Scan for the cell matching the given text and deliver its [x, y] coordinate at center. 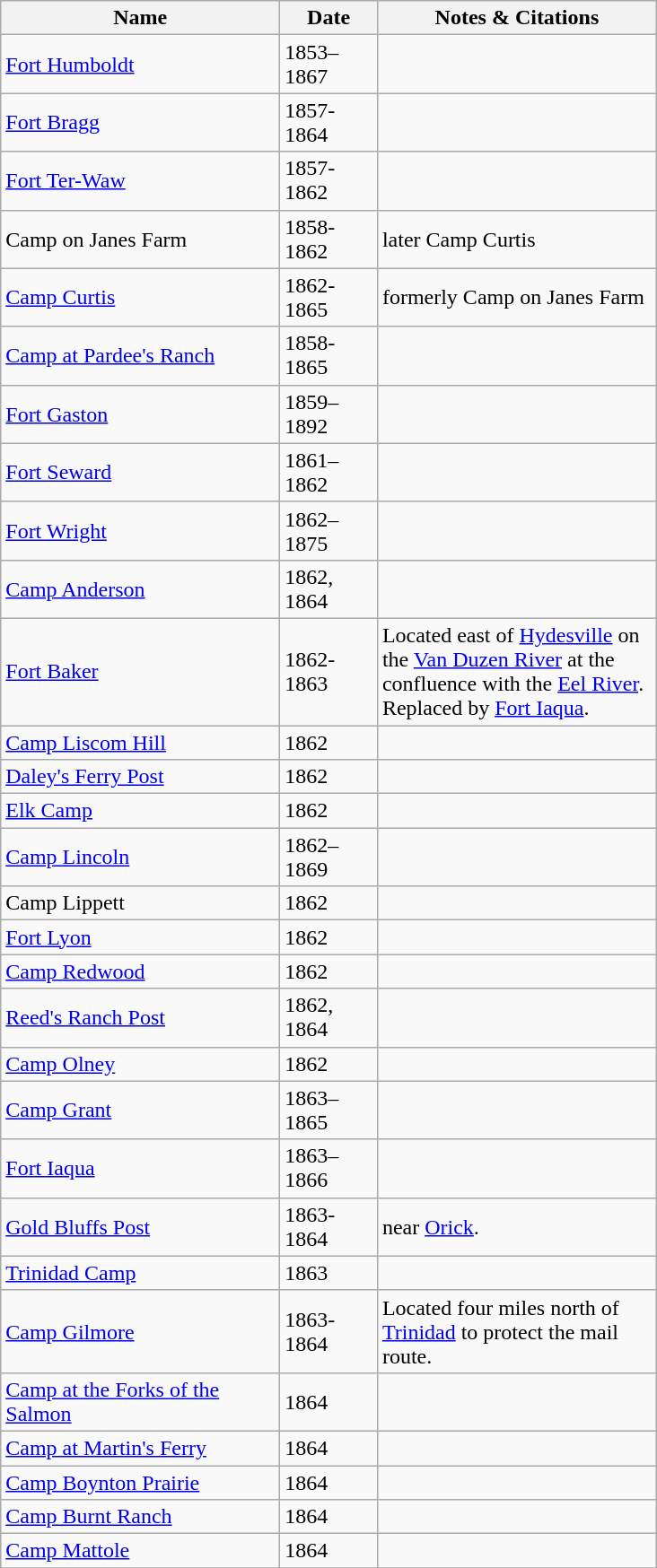
1857-1864 [328, 122]
Camp Anderson [140, 588]
Camp at Pardee's Ranch [140, 355]
Gold Bluffs Post [140, 1227]
Camp Liscom Hill [140, 742]
Fort Seward [140, 472]
Camp Burnt Ranch [140, 1517]
1857-1862 [328, 181]
1861–1862 [328, 472]
1858-1862 [328, 239]
Camp Olney [140, 1064]
Date [328, 18]
Camp Lippett [140, 903]
Camp Mattole [140, 1551]
Camp Gilmore [140, 1331]
Fort Gaston [140, 414]
Camp at Martin's Ferry [140, 1448]
1862–1875 [328, 531]
Camp at the Forks of the Salmon [140, 1401]
Fort Iaqua [140, 1168]
Camp Grant [140, 1111]
Fort Baker [140, 671]
Fort Lyon [140, 937]
Daley's Ferry Post [140, 777]
Located four miles north of Trinidad to protect the mail route. [517, 1331]
Fort Ter-Waw [140, 181]
Elk Camp [140, 811]
Name [140, 18]
Fort Humboldt [140, 65]
Located east of Hydesville on the Van Duzen River at the confluence with the Eel River. Replaced by Fort Iaqua. [517, 671]
1863 [328, 1273]
1858-1865 [328, 355]
1862–1869 [328, 858]
Fort Wright [140, 531]
Camp Curtis [140, 298]
Camp Redwood [140, 971]
Reed's Ranch Post [140, 1017]
1862-1865 [328, 298]
1863–1865 [328, 1111]
Camp on Janes Farm [140, 239]
Fort Bragg [140, 122]
near Orick. [517, 1227]
1863–1866 [328, 1168]
Camp Boynton Prairie [140, 1483]
formerly Camp on Janes Farm [517, 298]
Trinidad Camp [140, 1273]
1862-1863 [328, 671]
1853–1867 [328, 65]
Camp Lincoln [140, 858]
later Camp Curtis [517, 239]
Notes & Citations [517, 18]
1859–1892 [328, 414]
